Pinpoint the cell where the given text exists, returning its [x, y] midpoint coordinate. 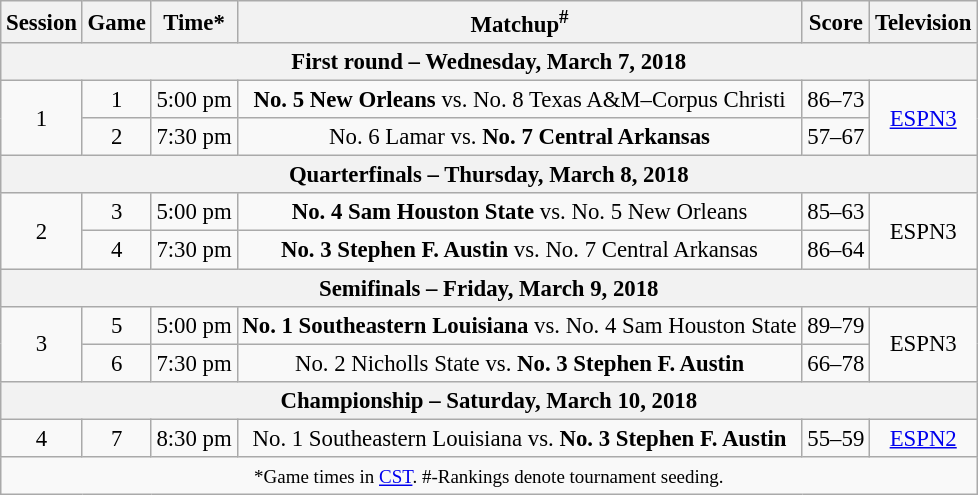
57–67 [836, 137]
55–59 [836, 438]
Championship – Saturday, March 10, 2018 [489, 400]
No. 4 Sam Houston State vs. No. 5 New Orleans [520, 213]
Session [42, 22]
Score [836, 22]
ESPN2 [924, 438]
86–73 [836, 100]
66–78 [836, 363]
Matchup# [520, 22]
No. 1 Southeastern Louisiana vs. No. 3 Stephen F. Austin [520, 438]
7 [116, 438]
85–63 [836, 213]
No. 5 New Orleans vs. No. 8 Texas A&M–Corpus Christi [520, 100]
No. 1 Southeastern Louisiana vs. No. 4 Sam Houston State [520, 325]
Game [116, 22]
Television [924, 22]
Time* [194, 22]
No. 3 Stephen F. Austin vs. No. 7 Central Arkansas [520, 250]
Semifinals – Friday, March 9, 2018 [489, 288]
5 [116, 325]
First round – Wednesday, March 7, 2018 [489, 62]
8:30 pm [194, 438]
6 [116, 363]
Quarterfinals – Thursday, March 8, 2018 [489, 175]
No. 2 Nicholls State vs. No. 3 Stephen F. Austin [520, 363]
No. 6 Lamar vs. No. 7 Central Arkansas [520, 137]
*Game times in CST. #-Rankings denote tournament seeding. [489, 476]
86–64 [836, 250]
89–79 [836, 325]
